Identify which cell holds the provided text, then report its [X, Y] central coordinate. 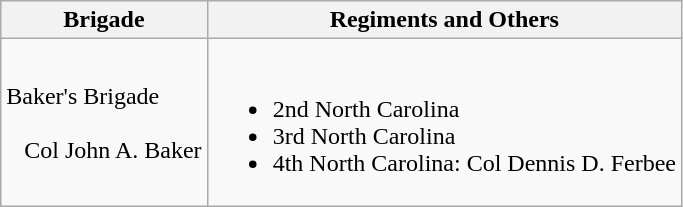
Brigade [104, 20]
Baker's Brigade Col John A. Baker [104, 122]
2nd North Carolina3rd North Carolina4th North Carolina: Col Dennis D. Ferbee [444, 122]
Regiments and Others [444, 20]
